Provide the (X, Y) coordinate of the cell's center where the given text is located.  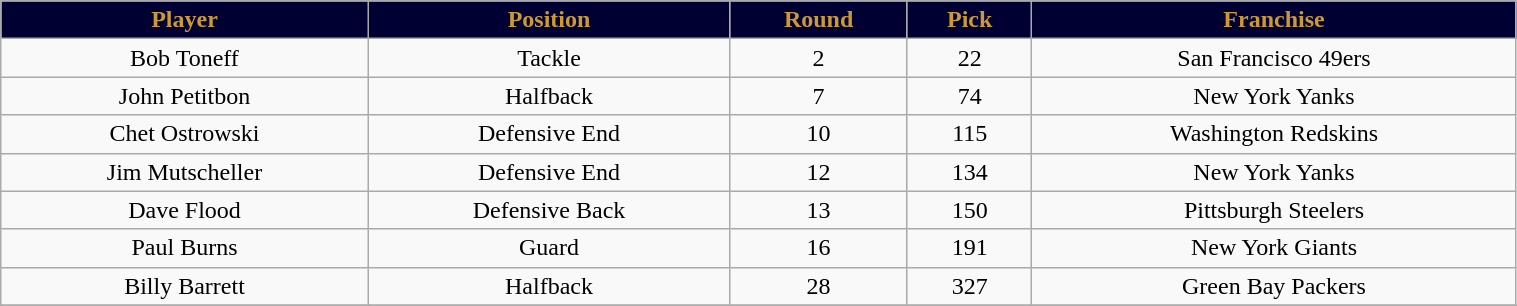
Position (549, 20)
74 (970, 96)
150 (970, 210)
12 (819, 172)
13 (819, 210)
Player (185, 20)
191 (970, 248)
Jim Mutscheller (185, 172)
Round (819, 20)
Paul Burns (185, 248)
16 (819, 248)
10 (819, 134)
Franchise (1274, 20)
134 (970, 172)
Washington Redskins (1274, 134)
Pittsburgh Steelers (1274, 210)
Green Bay Packers (1274, 286)
7 (819, 96)
2 (819, 58)
John Petitbon (185, 96)
Defensive Back (549, 210)
Pick (970, 20)
28 (819, 286)
22 (970, 58)
Tackle (549, 58)
327 (970, 286)
Chet Ostrowski (185, 134)
Billy Barrett (185, 286)
Dave Flood (185, 210)
Bob Toneff (185, 58)
Guard (549, 248)
San Francisco 49ers (1274, 58)
New York Giants (1274, 248)
115 (970, 134)
